Return [x, y] of the center of cell containing provided text 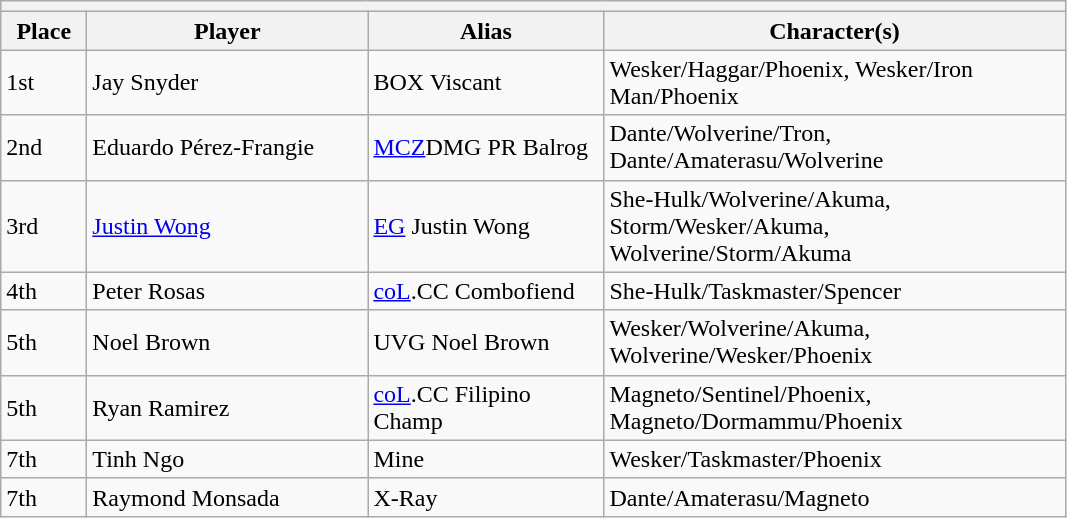
Character(s) [834, 31]
EG Justin Wong [486, 226]
Raymond Monsada [228, 497]
coL.CC Combofiend [486, 291]
2nd [44, 148]
Wesker/Haggar/Phoenix, Wesker/Iron Man/Phoenix [834, 82]
Magneto/Sentinel/Phoenix, Magneto/Dormammu/Phoenix [834, 408]
She-Hulk/Taskmaster/Spencer [834, 291]
Peter Rosas [228, 291]
Place [44, 31]
Dante/Wolverine/Tron, Dante/Amaterasu/Wolverine [834, 148]
UVG Noel Brown [486, 342]
Dante/Amaterasu/Magneto [834, 497]
X-Ray [486, 497]
Tinh Ngo [228, 459]
1st [44, 82]
3rd [44, 226]
Wesker/Wolverine/Akuma, Wolverine/Wesker/Phoenix [834, 342]
Ryan Ramirez [228, 408]
Justin Wong [228, 226]
Jay Snyder [228, 82]
Mine [486, 459]
4th [44, 291]
Noel Brown [228, 342]
She-Hulk/Wolverine/Akuma, Storm/Wesker/Akuma, Wolverine/Storm/Akuma [834, 226]
Wesker/Taskmaster/Phoenix [834, 459]
coL.CC Filipino Champ [486, 408]
MCZDMG PR Balrog [486, 148]
Alias [486, 31]
BOX Viscant [486, 82]
Eduardo Pérez-Frangie [228, 148]
Player [228, 31]
